Output the [x, y] coordinate of the center of the cell containing the given text.  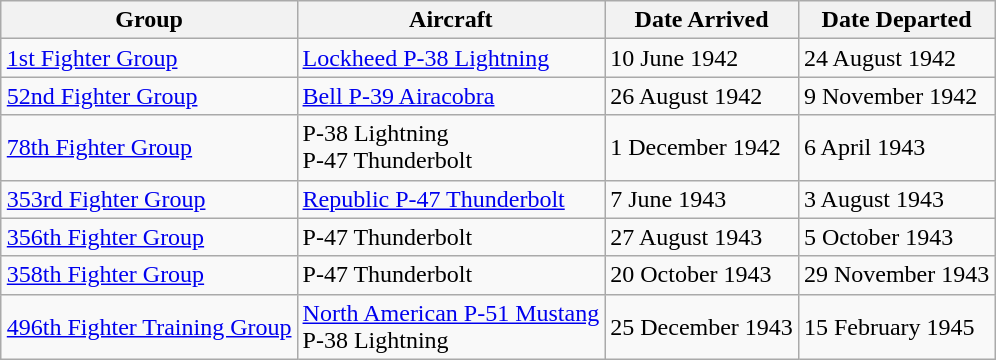
25 December 1943 [702, 326]
24 August 1942 [896, 58]
3 August 1943 [896, 199]
1 December 1942 [702, 148]
15 February 1945 [896, 326]
27 August 1943 [702, 237]
5 October 1943 [896, 237]
10 June 1942 [702, 58]
Lockheed P-38 Lightning [451, 58]
29 November 1943 [896, 275]
358th Fighter Group [149, 275]
496th Fighter Training Group [149, 326]
Bell P-39 Airacobra [451, 96]
9 November 1942 [896, 96]
1st Fighter Group [149, 58]
North American P-51 MustangP-38 Lightning [451, 326]
52nd Fighter Group [149, 96]
Republic P-47 Thunderbolt [451, 199]
353rd Fighter Group [149, 199]
Aircraft [451, 20]
78th Fighter Group [149, 148]
20 October 1943 [702, 275]
P-38 LightningP-47 Thunderbolt [451, 148]
Date Arrived [702, 20]
Date Departed [896, 20]
7 June 1943 [702, 199]
Group [149, 20]
26 August 1942 [702, 96]
356th Fighter Group [149, 237]
6 April 1943 [896, 148]
